Pinpoint the cell where the given text exists, returning its [X, Y] midpoint coordinate. 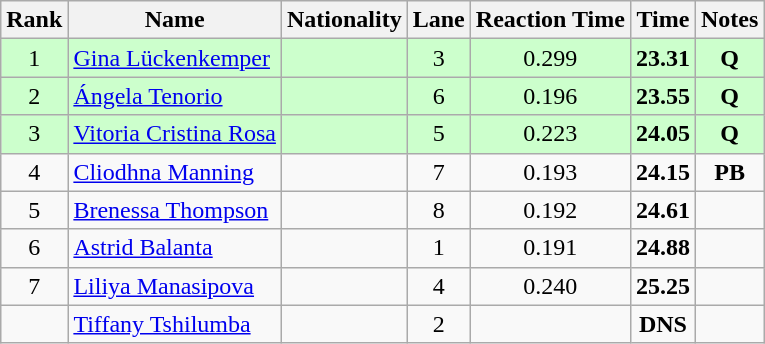
PB [730, 172]
Tiffany Tshilumba [175, 324]
0.193 [550, 172]
8 [438, 210]
0.196 [550, 96]
Notes [730, 20]
Brenessa Thompson [175, 210]
Name [175, 20]
24.88 [662, 248]
Nationality [344, 20]
25.25 [662, 286]
Time [662, 20]
Rank [34, 20]
DNS [662, 324]
24.05 [662, 134]
Cliodhna Manning [175, 172]
24.15 [662, 172]
0.192 [550, 210]
0.240 [550, 286]
0.191 [550, 248]
Reaction Time [550, 20]
0.299 [550, 58]
0.223 [550, 134]
23.55 [662, 96]
23.31 [662, 58]
Liliya Manasipova [175, 286]
Lane [438, 20]
24.61 [662, 210]
Astrid Balanta [175, 248]
Vitoria Cristina Rosa [175, 134]
Ángela Tenorio [175, 96]
Gina Lückenkemper [175, 58]
